Provide the [X, Y] coordinate of the cell's center where the given text is located.  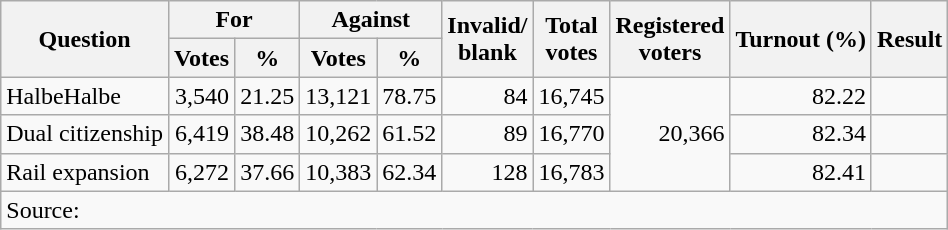
Turnout (%) [801, 39]
38.48 [268, 134]
HalbeHalbe [85, 96]
Invalid/blank [488, 39]
Rail expansion [85, 172]
82.34 [801, 134]
Against [371, 20]
128 [488, 172]
37.66 [268, 172]
6,272 [201, 172]
16,770 [572, 134]
Question [85, 39]
84 [488, 96]
82.22 [801, 96]
Totalvotes [572, 39]
16,745 [572, 96]
10,383 [338, 172]
Result [909, 39]
82.41 [801, 172]
Dual citizenship [85, 134]
Source: [474, 210]
3,540 [201, 96]
13,121 [338, 96]
6,419 [201, 134]
20,366 [670, 134]
61.52 [410, 134]
78.75 [410, 96]
21.25 [268, 96]
62.34 [410, 172]
89 [488, 134]
16,783 [572, 172]
For [234, 20]
Registeredvoters [670, 39]
10,262 [338, 134]
